Capture the cell that displays the provided text and extract its [X, Y] central coordinate. 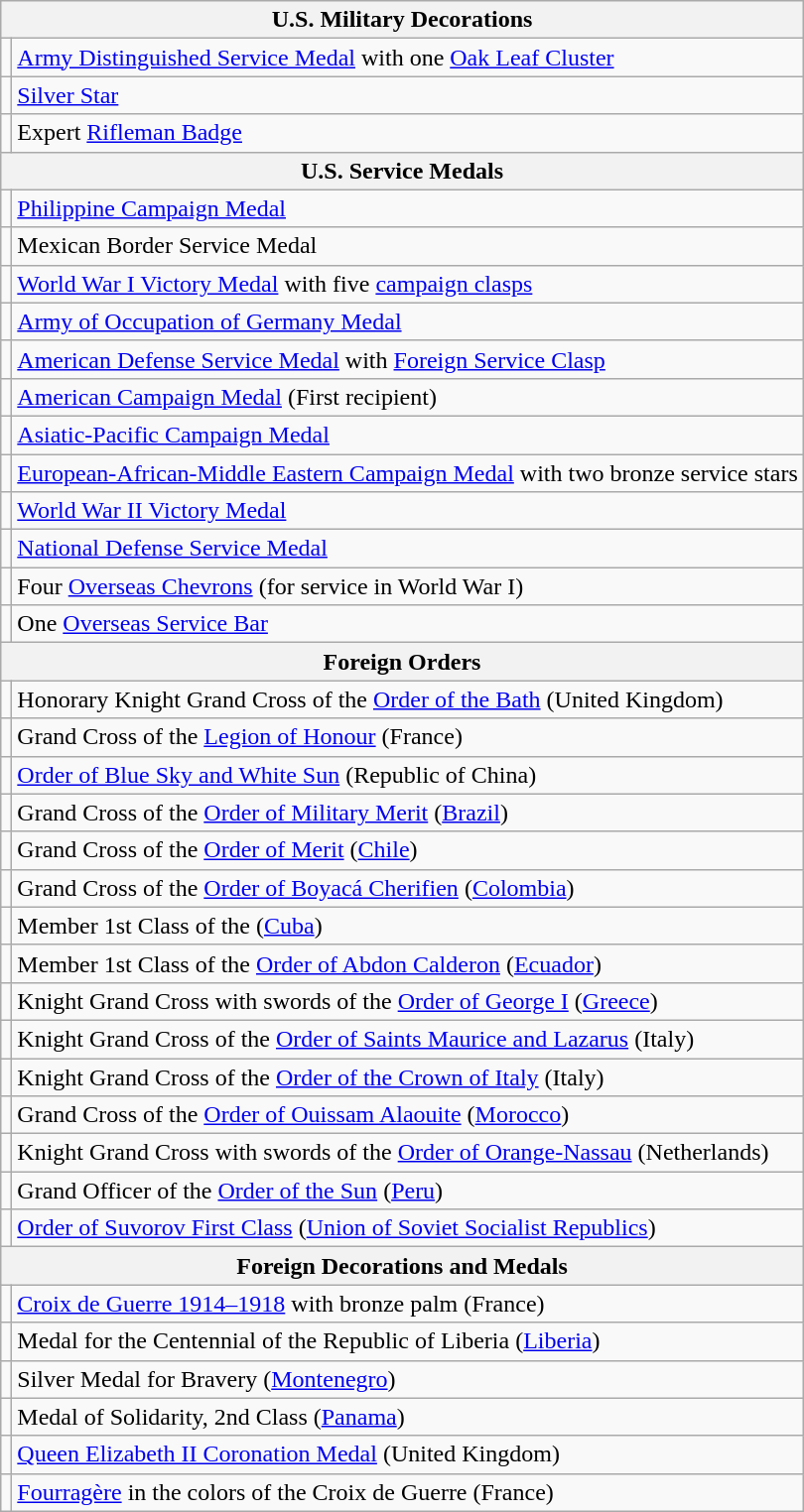
Knight Grand Cross of the Order of Saints Maurice and Lazarus (Italy) [407, 1039]
American Defense Service Medal with Foreign Service Clasp [407, 359]
Philippine Campaign Medal [407, 208]
Honorary Knight Grand Cross of the Order of the Bath (United Kingdom) [407, 699]
Foreign Orders [403, 662]
Asiatic-Pacific Campaign Medal [407, 435]
Grand Cross of the Order of Merit (Chile) [407, 850]
Silver Star [407, 95]
U.S. Military Decorations [403, 20]
European-African-Middle Eastern Campaign Medal with two bronze service stars [407, 473]
Member 1st Class of the (Cuba) [407, 926]
Foreign Decorations and Medals [403, 1266]
Croix de Guerre 1914–1918 with bronze palm (France) [407, 1304]
One Overseas Service Bar [407, 624]
Expert Rifleman Badge [407, 133]
Medal of Solidarity, 2nd Class (Panama) [407, 1417]
Grand Cross of the Legion of Honour (France) [407, 737]
Grand Cross of the Order of Ouissam Alaouite (Morocco) [407, 1115]
Order of Suvorov First Class (Union of Soviet Socialist Republics) [407, 1228]
Fourragère in the colors of the Croix de Guerre (France) [407, 1492]
Knight Grand Cross of the Order of the Crown of Italy (Italy) [407, 1076]
Order of Blue Sky and White Sun (Republic of China) [407, 775]
American Campaign Medal (First recipient) [407, 397]
Member 1st Class of the Order of Abdon Calderon (Ecuador) [407, 963]
Army of Occupation of Germany Medal [407, 321]
World War I Victory Medal with five campaign clasps [407, 284]
World War II Victory Medal [407, 511]
Silver Medal for Bravery (Montenegro) [407, 1379]
Grand Cross of the Order of Boyacá Cherifien (Colombia) [407, 888]
Four Overseas Chevrons (for service in World War I) [407, 586]
Knight Grand Cross with swords of the Order of George I (Greece) [407, 1001]
Mexican Border Service Medal [407, 246]
Grand Cross of the Order of Military Merit (Brazil) [407, 813]
Knight Grand Cross with swords of the Order of Orange-Nassau (Netherlands) [407, 1153]
U.S. Service Medals [403, 171]
Queen Elizabeth II Coronation Medal (United Kingdom) [407, 1454]
National Defense Service Medal [407, 549]
Grand Officer of the Order of the Sun (Peru) [407, 1191]
Army Distinguished Service Medal with one Oak Leaf Cluster [407, 58]
Medal for the Centennial of the Republic of Liberia (Liberia) [407, 1341]
